Output the [x, y] coordinate of the center of the cell containing the given text.  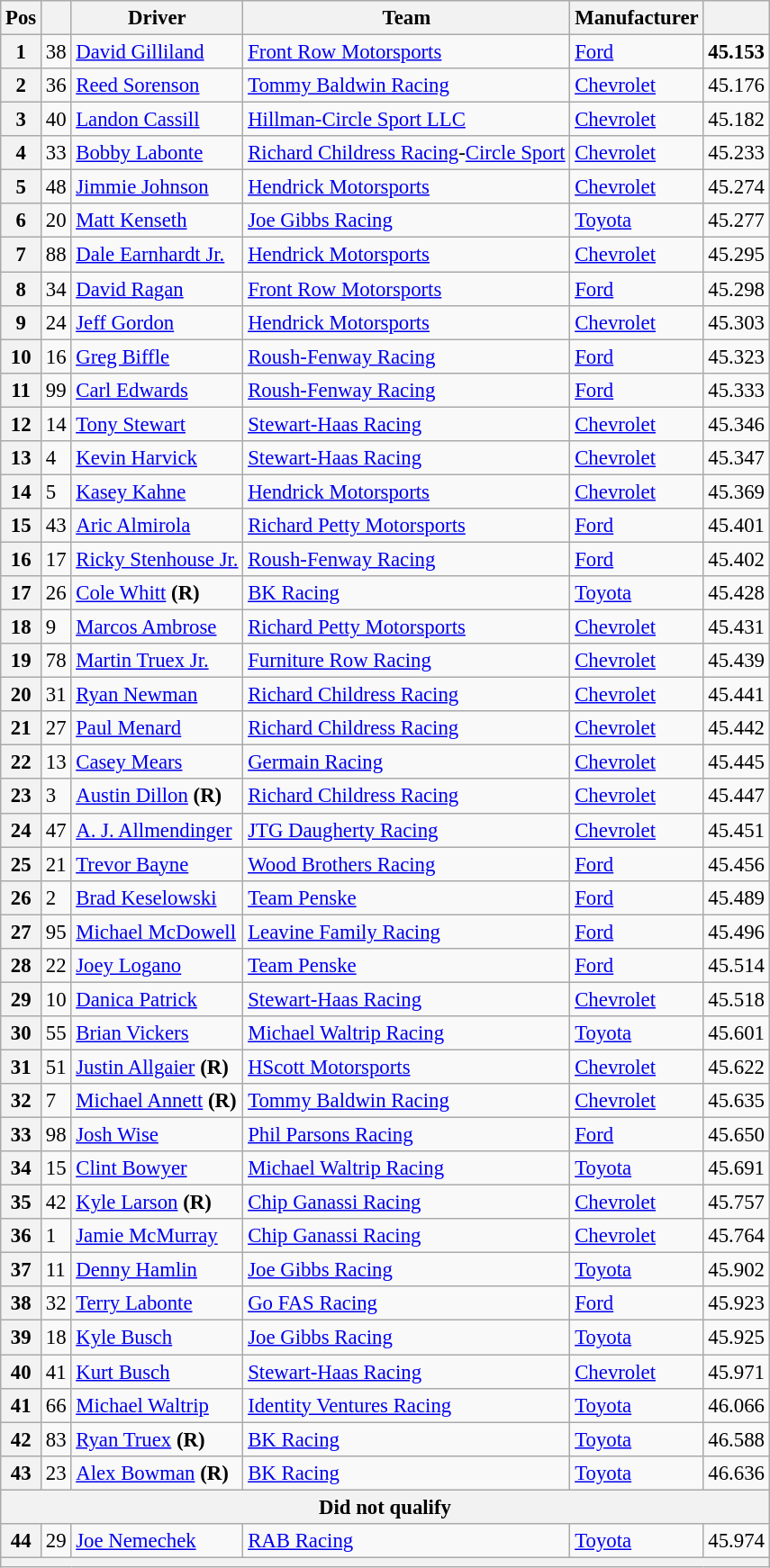
Dale Earnhardt Jr. [157, 255]
Casey Mears [157, 762]
Ricky Stenhouse Jr. [157, 559]
45.925 [737, 1338]
45.431 [737, 627]
45.401 [737, 526]
Brian Vickers [157, 1033]
45.182 [737, 120]
RAB Racing [407, 1541]
45.295 [737, 255]
45.441 [737, 695]
Kyle Larson (R) [157, 1203]
Danica Patrick [157, 999]
Aric Almirola [157, 526]
45.442 [737, 728]
Ryan Newman [157, 695]
6 [22, 221]
Kasey Kahne [157, 491]
Furniture Row Racing [407, 661]
David Gilliland [157, 52]
45.622 [737, 1067]
45.277 [737, 221]
Go FAS Racing [407, 1304]
45.923 [737, 1304]
45.298 [737, 289]
Driver [157, 18]
45.757 [737, 1203]
19 [22, 661]
25 [22, 864]
8 [22, 289]
39 [22, 1338]
45.971 [737, 1372]
Kurt Busch [157, 1372]
45.323 [737, 356]
HScott Motorsports [407, 1067]
45.445 [737, 762]
Paul Menard [157, 728]
David Ragan [157, 289]
45.233 [737, 153]
45.428 [737, 593]
Brad Keselowski [157, 897]
45.402 [737, 559]
28 [22, 966]
78 [56, 661]
45.764 [737, 1236]
66 [56, 1405]
Matt Kenseth [157, 221]
45.650 [737, 1135]
45.347 [737, 458]
45.635 [737, 1101]
Josh Wise [157, 1135]
48 [56, 187]
Kevin Harvick [157, 458]
Leavine Family Racing [407, 932]
47 [56, 830]
45.303 [737, 322]
A. J. Allmendinger [157, 830]
45.451 [737, 830]
99 [56, 390]
Germain Racing [407, 762]
46.588 [737, 1439]
45.518 [737, 999]
Tony Stewart [157, 424]
45.974 [737, 1541]
Martin Truex Jr. [157, 661]
Richard Childress Racing-Circle Sport [407, 153]
Ryan Truex (R) [157, 1439]
45.176 [737, 86]
Hillman-Circle Sport LLC [407, 120]
Carl Edwards [157, 390]
Joe Nemechek [157, 1541]
45.514 [737, 966]
Trevor Bayne [157, 864]
45.274 [737, 187]
Terry Labonte [157, 1304]
12 [22, 424]
Manufacturer [637, 18]
Kyle Busch [157, 1338]
Clint Bowyer [157, 1168]
Joey Logano [157, 966]
95 [56, 932]
Austin Dillon (R) [157, 797]
Justin Allgaier (R) [157, 1067]
Reed Sorenson [157, 86]
45.439 [737, 661]
37 [22, 1270]
45.902 [737, 1270]
Alex Bowman (R) [157, 1473]
Wood Brothers Racing [407, 864]
Identity Ventures Racing [407, 1405]
46.636 [737, 1473]
45.456 [737, 864]
Did not qualify [385, 1507]
Michael Annett (R) [157, 1101]
45.489 [737, 897]
Denny Hamlin [157, 1270]
45.447 [737, 797]
88 [56, 255]
45.691 [737, 1168]
98 [56, 1135]
45.496 [737, 932]
45.346 [737, 424]
Jimmie Johnson [157, 187]
JTG Daugherty Racing [407, 830]
Marcos Ambrose [157, 627]
83 [56, 1439]
45.369 [737, 491]
30 [22, 1033]
Cole Whitt (R) [157, 593]
Jamie McMurray [157, 1236]
46.066 [737, 1405]
45.601 [737, 1033]
Pos [22, 18]
Team [407, 18]
Greg Biffle [157, 356]
55 [56, 1033]
Phil Parsons Racing [407, 1135]
45.153 [737, 52]
Bobby Labonte [157, 153]
35 [22, 1203]
Jeff Gordon [157, 322]
Michael Waltrip [157, 1405]
51 [56, 1067]
45.333 [737, 390]
44 [22, 1541]
Michael McDowell [157, 932]
Landon Cassill [157, 120]
